Provide the [x, y] coordinate of the cell's center where the given text is located.  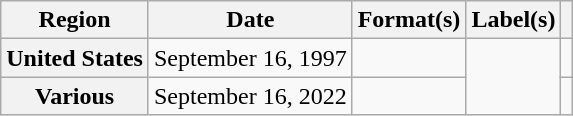
Label(s) [514, 20]
September 16, 2022 [250, 96]
Date [250, 20]
Various [75, 96]
Region [75, 20]
Format(s) [409, 20]
United States [75, 58]
September 16, 1997 [250, 58]
